Return [x, y] of the center of cell containing provided text 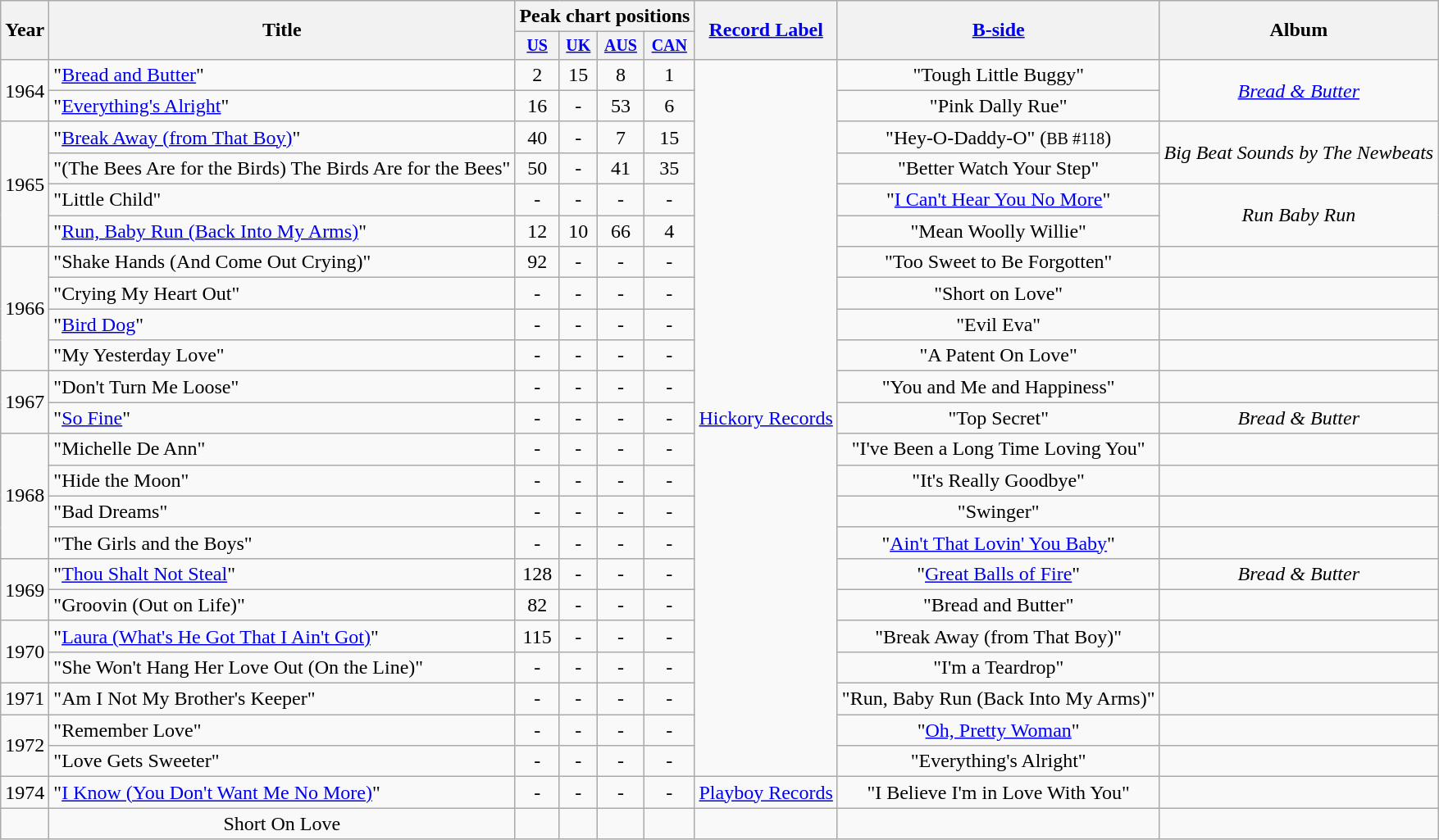
1967 [25, 402]
12 [538, 231]
"The Girls and the Boys" [282, 543]
"I've Been a Long Time Loving You" [999, 449]
"Am I Not My Brother's Keeper" [282, 699]
"Pink Dally Rue" [999, 106]
40 [538, 137]
"You and Me and Happiness" [999, 387]
41 [620, 168]
"I'm a Teardrop" [999, 667]
8 [620, 75]
"Love Gets Sweeter" [282, 761]
"Evil Eva" [999, 325]
"Michelle De Ann" [282, 449]
Album [1299, 30]
Year [25, 30]
CAN [669, 46]
6 [669, 106]
"It's Really Goodbye" [999, 480]
"My Yesterday Love" [282, 356]
B-side [999, 30]
"I Can't Hear You No More" [999, 200]
128 [538, 574]
Big Beat Sounds by The Newbeats [1299, 152]
10 [578, 231]
"Hide the Moon" [282, 480]
92 [538, 262]
"Great Balls of Fire" [999, 574]
"Bird Dog" [282, 325]
"She Won't Hang Her Love Out (On the Line)" [282, 667]
Record Label [766, 30]
1969 [25, 589]
1972 [25, 746]
"Mean Woolly Willie" [999, 231]
"Ain't That Lovin' You Baby" [999, 543]
2 [538, 75]
7 [620, 137]
"Better Watch Your Step" [999, 168]
1974 [25, 792]
"Little Child" [282, 200]
1971 [25, 699]
"I Know (You Don't Want Me No More)" [282, 792]
53 [620, 106]
"Laura (What's He Got That I Ain't Got)" [282, 636]
"Hey-O-Daddy-O" (BB #118) [999, 137]
82 [538, 605]
"I Believe I'm in Love With You" [999, 792]
"Tough Little Buggy" [999, 75]
1970 [25, 652]
"Oh, Pretty Woman" [999, 730]
"Short on Love" [999, 293]
"Shake Hands (And Come Out Crying)" [282, 262]
"A Patent On Love" [999, 356]
"Bad Dreams" [282, 511]
"Swinger" [999, 511]
Run Baby Run [1299, 216]
Hickory Records [766, 418]
"Crying My Heart Out" [282, 293]
UK [578, 46]
1964 [25, 90]
"Groovin (Out on Life)" [282, 605]
35 [669, 168]
1965 [25, 184]
66 [620, 231]
1968 [25, 496]
"Thou Shalt Not Steal" [282, 574]
"Don't Turn Me Loose" [282, 387]
"(The Bees Are for the Birds) The Birds Are for the Bees" [282, 168]
"So Fine" [282, 418]
Peak chart positions [605, 16]
Short On Love [282, 824]
"Top Secret" [999, 418]
16 [538, 106]
1 [669, 75]
50 [538, 168]
115 [538, 636]
AUS [620, 46]
Playboy Records [766, 792]
"Remember Love" [282, 730]
US [538, 46]
"Too Sweet to Be Forgotten" [999, 262]
4 [669, 231]
Title [282, 30]
1966 [25, 309]
